Return (X, Y) of the center of cell containing provided text 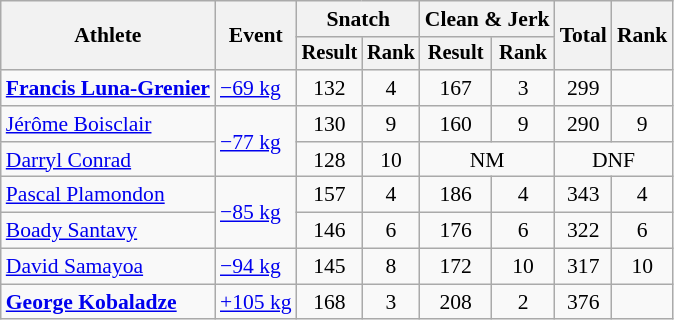
167 (456, 88)
160 (456, 124)
8 (391, 267)
Total (584, 36)
290 (584, 124)
146 (330, 231)
Francis Luna-Grenier (108, 88)
Boady Santavy (108, 231)
157 (330, 195)
Pascal Plamondon (108, 195)
343 (584, 195)
132 (330, 88)
Clean & Jerk (488, 19)
−77 kg (256, 142)
+105 kg (256, 302)
322 (584, 231)
David Samayoa (108, 267)
NM (488, 160)
128 (330, 160)
−69 kg (256, 88)
Jérôme Boisclair (108, 124)
−85 kg (256, 212)
299 (584, 88)
168 (330, 302)
186 (456, 195)
145 (330, 267)
2 (524, 302)
176 (456, 231)
317 (584, 267)
376 (584, 302)
−94 kg (256, 267)
130 (330, 124)
Darryl Conrad (108, 160)
Snatch (358, 19)
Athlete (108, 36)
Event (256, 36)
208 (456, 302)
George Kobaladze (108, 302)
DNF (614, 160)
172 (456, 267)
